Identify which cell holds the provided text, then report its (x, y) central coordinate. 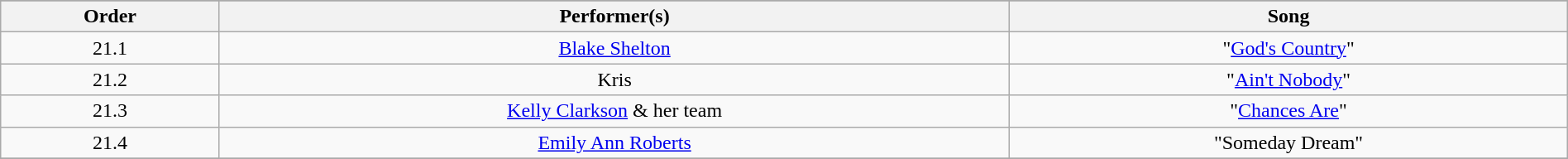
Kelly Clarkson & her team (614, 111)
"God's Country" (1288, 48)
Song (1288, 17)
Blake Shelton (614, 48)
21.3 (111, 111)
"Chances Are" (1288, 111)
Order (111, 17)
21.2 (111, 79)
Emily Ann Roberts (614, 142)
"Ain't Nobody" (1288, 79)
21.1 (111, 48)
"Someday Dream" (1288, 142)
21.4 (111, 142)
Performer(s) (614, 17)
Kris (614, 79)
